Search for the cell housing the specified text and yield its [x, y] center coordinate. 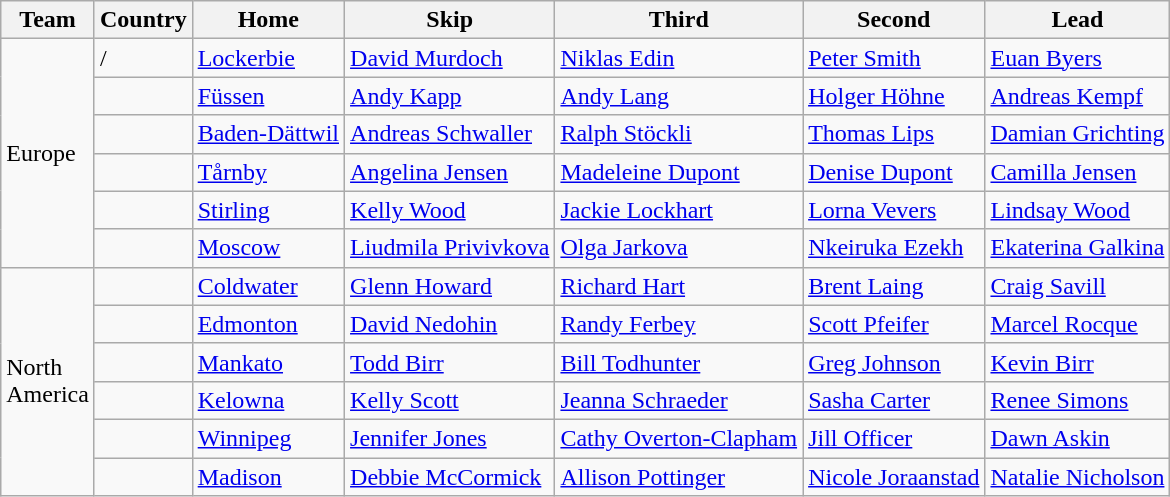
Kevin Birr [1078, 362]
Allison Pottinger [679, 477]
Denise Dupont [894, 172]
Debbie McCormick [450, 477]
Coldwater [268, 286]
Kelowna [268, 400]
Lindsay Wood [1078, 210]
Renee Simons [1078, 400]
Andy Kapp [450, 96]
Niklas Edin [679, 58]
Richard Hart [679, 286]
Mankato [268, 362]
Edmonton [268, 324]
Europe [48, 153]
Second [894, 20]
Kelly Scott [450, 400]
Ekaterina Galkina [1078, 248]
Holger Höhne [894, 96]
Andreas Kempf [1078, 96]
Jennifer Jones [450, 438]
Country [143, 20]
Nkeiruka Ezekh [894, 248]
Brent Laing [894, 286]
Glenn Howard [450, 286]
Kelly Wood [450, 210]
Greg Johnson [894, 362]
Tårnby [268, 172]
Lead [1078, 20]
Peter Smith [894, 58]
Third [679, 20]
Thomas Lips [894, 134]
Home [268, 20]
Jackie Lockhart [679, 210]
Damian Grichting [1078, 134]
David Murdoch [450, 58]
Liudmila Privivkova [450, 248]
Stirling [268, 210]
Dawn Askin [1078, 438]
Team [48, 20]
Winnipeg [268, 438]
Marcel Rocque [1078, 324]
Camilla Jensen [1078, 172]
/ [143, 58]
Sasha Carter [894, 400]
Lorna Vevers [894, 210]
Bill Todhunter [679, 362]
Natalie Nicholson [1078, 477]
Olga Jarkova [679, 248]
Madeleine Dupont [679, 172]
Craig Savill [1078, 286]
Andreas Schwaller [450, 134]
Skip [450, 20]
Nicole Joraanstad [894, 477]
Moscow [268, 248]
Scott Pfeifer [894, 324]
Jeanna Schraeder [679, 400]
David Nedohin [450, 324]
Jill Officer [894, 438]
Füssen [268, 96]
Ralph Stöckli [679, 134]
Madison [268, 477]
Euan Byers [1078, 58]
Angelina Jensen [450, 172]
NorthAmerica [48, 381]
Cathy Overton-Clapham [679, 438]
Baden-Dättwil [268, 134]
Todd Birr [450, 362]
Andy Lang [679, 96]
Lockerbie [268, 58]
Randy Ferbey [679, 324]
